From the cell containing the given text, extract its center point as [x, y] coordinate. 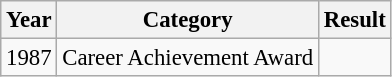
Category [188, 20]
1987 [29, 58]
Year [29, 20]
Result [354, 20]
Career Achievement Award [188, 58]
